Determine the [x, y] coordinate at the center of the cell enclosing the given text.  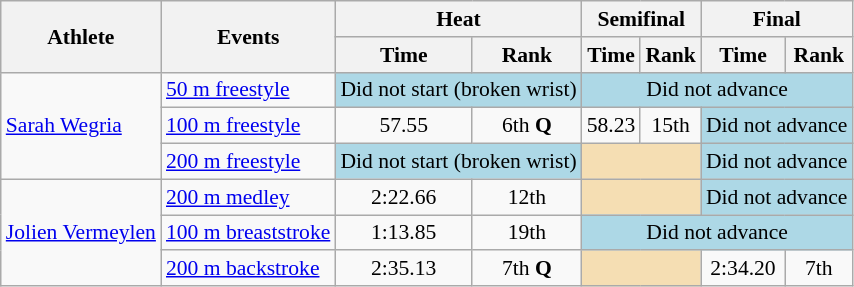
7th Q [527, 269]
15th [670, 126]
58.23 [612, 126]
Jolien Vermeylen [81, 232]
100 m freestyle [248, 126]
Sarah Wegria [81, 126]
57.55 [404, 126]
2:22.66 [404, 197]
Semifinal [642, 19]
50 m freestyle [248, 90]
2:34.20 [743, 269]
200 m backstroke [248, 269]
Events [248, 36]
19th [527, 233]
Athlete [81, 36]
Heat [458, 19]
7th [818, 269]
12th [527, 197]
6th Q [527, 126]
200 m medley [248, 197]
100 m breaststroke [248, 233]
2:35.13 [404, 269]
200 m freestyle [248, 162]
Final [777, 19]
1:13.85 [404, 233]
